Identify which cell holds the provided text, then report its (X, Y) central coordinate. 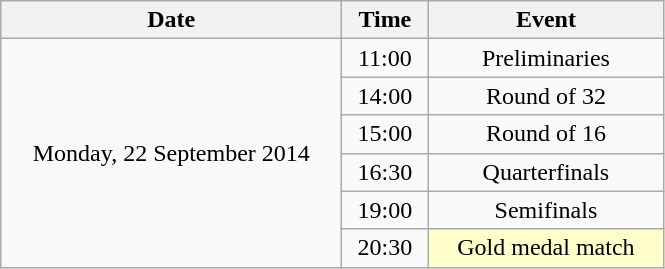
Event (546, 20)
Monday, 22 September 2014 (172, 153)
Round of 16 (546, 134)
11:00 (385, 58)
20:30 (385, 248)
Semifinals (546, 210)
Gold medal match (546, 248)
Preliminaries (546, 58)
16:30 (385, 172)
14:00 (385, 96)
Date (172, 20)
Time (385, 20)
Round of 32 (546, 96)
19:00 (385, 210)
15:00 (385, 134)
Quarterfinals (546, 172)
